Scan for the cell matching the given text and deliver its [X, Y] coordinate at center. 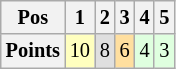
6 [125, 51]
10 [80, 51]
Points [33, 51]
2 [105, 17]
5 [164, 17]
Pos [33, 17]
1 [80, 17]
8 [105, 51]
